Search for the cell housing the specified text and yield its (X, Y) center coordinate. 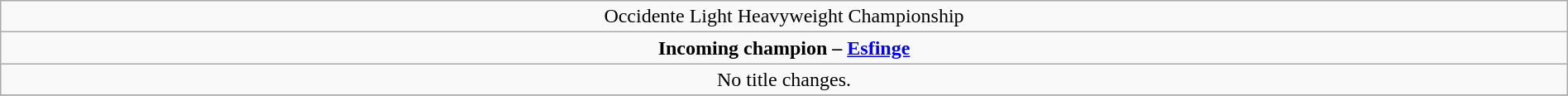
Occidente Light Heavyweight Championship (784, 17)
Incoming champion – Esfinge (784, 48)
No title changes. (784, 79)
